Find where the given text appears and provide that cell's center as (X, Y) coordinate. 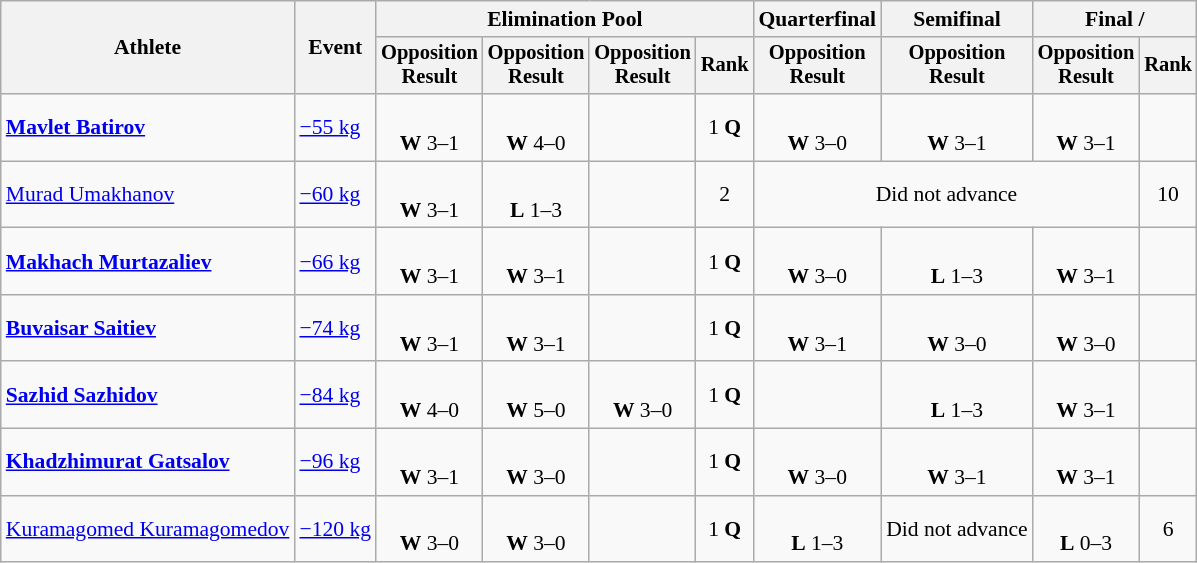
−84 kg (335, 396)
10 (1168, 194)
−74 kg (335, 328)
Kuramagomed Kuramagomedov (148, 528)
Sazhid Sazhidov (148, 396)
6 (1168, 528)
Athlete (148, 48)
Mavlet Batirov (148, 128)
W 5–0 (536, 396)
Buvaisar Saitiev (148, 328)
−60 kg (335, 194)
Final / (1115, 19)
−55 kg (335, 128)
Semifinal (957, 19)
−66 kg (335, 262)
2 (725, 194)
−96 kg (335, 462)
Elimination Pool (564, 19)
L 0–3 (1086, 528)
Makhach Murtazaliev (148, 262)
Event (335, 48)
−120 kg (335, 528)
Quarterfinal (817, 19)
Khadzhimurat Gatsalov (148, 462)
Murad Umakhanov (148, 194)
